For the text-containing cell, return its midpoint in [x, y] coordinate format. 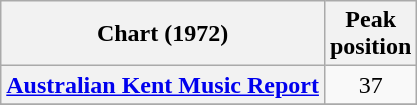
Australian Kent Music Report [163, 85]
37 [370, 85]
Chart (1972) [163, 34]
Peakposition [370, 34]
